Search for the cell housing the specified text and yield its [X, Y] center coordinate. 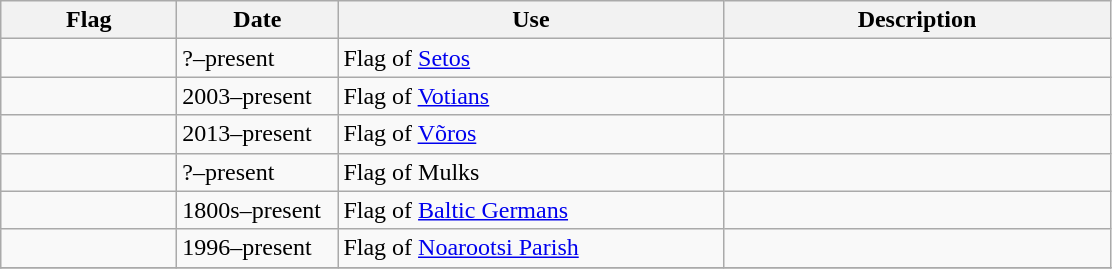
Description [917, 20]
1800s–present [258, 210]
Flag [89, 20]
2003–present [258, 96]
Use [531, 20]
Date [258, 20]
Flag of Võros [531, 134]
Flag of Setos [531, 58]
Flag of Votians [531, 96]
1996–present [258, 248]
2013–present [258, 134]
Flag of Mulks [531, 172]
Flag of Noarootsi Parish [531, 248]
Flag of Baltic Germans [531, 210]
